Extract the (X, Y) coordinate from the center of the cell holding the provided text.  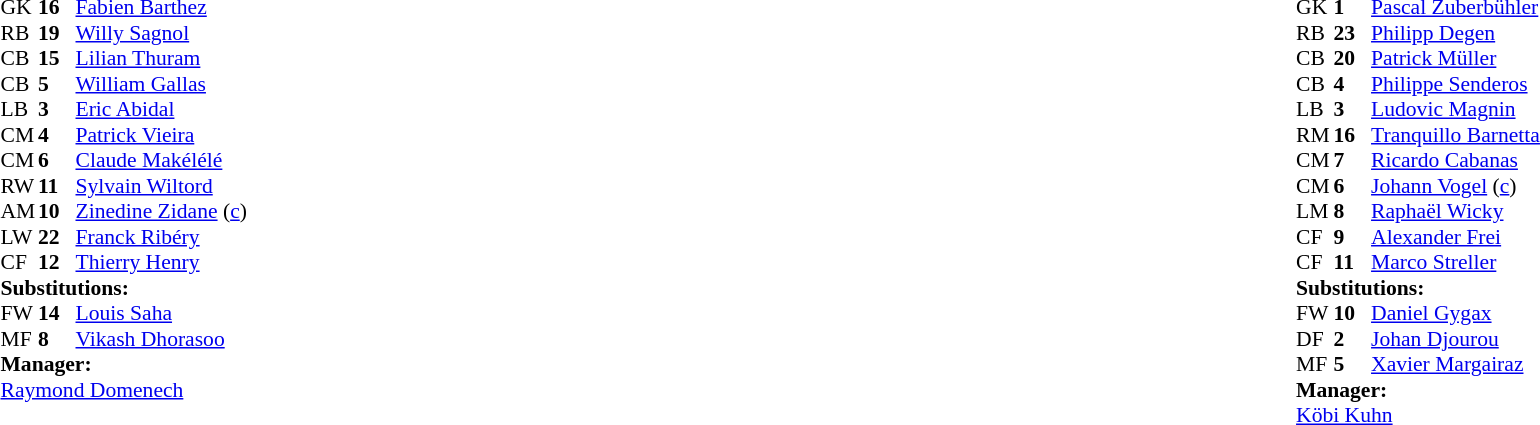
AM (19, 211)
LW (19, 237)
Marco Streller (1456, 263)
Xavier Margairaz (1456, 365)
19 (57, 33)
Zinedine Zidane (c) (162, 211)
Lilian Thuram (162, 59)
Daniel Gygax (1456, 313)
Claude Makélélé (162, 161)
Thierry Henry (162, 263)
Ludovic Magnin (1456, 109)
20 (1353, 59)
Alexander Frei (1456, 237)
Raphaël Wicky (1456, 211)
Tranquillo Barnetta (1456, 135)
22 (57, 237)
16 (1353, 135)
Franck Ribéry (162, 237)
Vikash Dhorasoo (162, 339)
RW (19, 186)
23 (1353, 33)
RM (1315, 135)
Patrick Vieira (162, 135)
LM (1315, 211)
Philippe Senderos (1456, 84)
Raymond Domenech (123, 390)
15 (57, 59)
Sylvain Wiltord (162, 186)
Patrick Müller (1456, 59)
Ricardo Cabanas (1456, 161)
12 (57, 263)
Philipp Degen (1456, 33)
DF (1315, 339)
14 (57, 313)
Johann Vogel (c) (1456, 186)
9 (1353, 237)
2 (1353, 339)
William Gallas (162, 84)
Louis Saha (162, 313)
Johan Djourou (1456, 339)
Willy Sagnol (162, 33)
Eric Abidal (162, 109)
7 (1353, 161)
